Find where the given text appears and provide that cell's center as [x, y] coordinate. 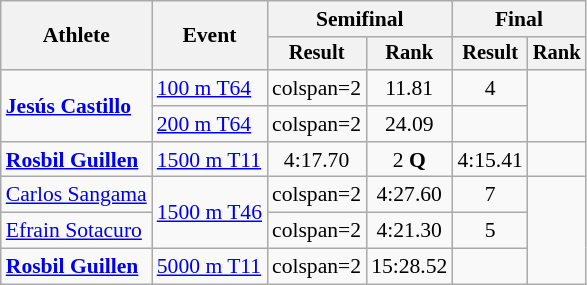
4:27.60 [409, 195]
Jesús Castillo [76, 106]
4:21.30 [409, 231]
Event [210, 36]
Carlos Sangama [76, 195]
4:17.70 [316, 160]
1500 m T46 [210, 212]
11.81 [409, 88]
Final [518, 19]
Athlete [76, 36]
5 [490, 231]
Semifinal [360, 19]
2 Q [409, 160]
15:28.52 [409, 267]
7 [490, 195]
4 [490, 88]
24.09 [409, 124]
100 m T64 [210, 88]
4:15.41 [490, 160]
1500 m T11 [210, 160]
5000 m T11 [210, 267]
200 m T64 [210, 124]
Efrain Sotacuro [76, 231]
